Output the (X, Y) coordinate of the center of the cell containing the given text.  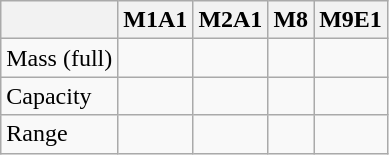
Capacity (60, 96)
M1A1 (156, 20)
M2A1 (230, 20)
M8 (291, 20)
Mass (full) (60, 58)
Range (60, 134)
M9E1 (351, 20)
